Determine the [X, Y] coordinate at the center of the cell enclosing the given text.  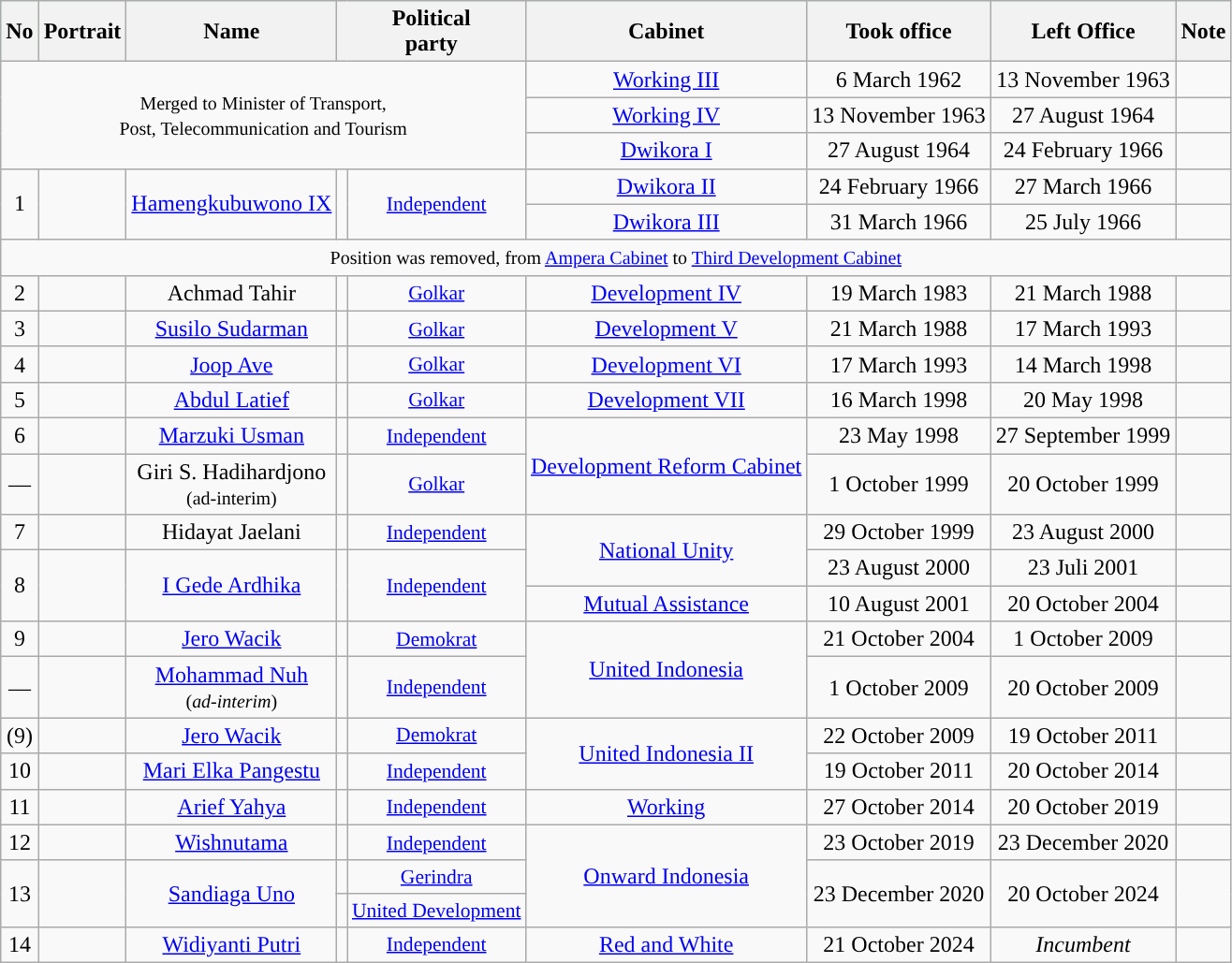
9 [20, 639]
1 [20, 204]
5 [20, 400]
Working III [666, 80]
23 May 1998 [899, 435]
United Indonesia [666, 670]
27 September 1999 [1083, 435]
20 October 2014 [1083, 771]
27 October 2014 [899, 807]
19 March 1983 [899, 293]
10 [20, 771]
20 October 2019 [1083, 807]
22 October 2009 [899, 736]
Mutual Assistance [666, 604]
Dwikora III [666, 222]
No [20, 32]
Cabinet [666, 32]
Achmad Tahir [232, 293]
20 October 2009 [1083, 687]
Development VII [666, 400]
Portrait [82, 32]
Hidayat Jaelani [232, 533]
20 October 2024 [1083, 893]
United Indonesia II [666, 753]
Abdul Latief [232, 400]
Hamengkubuwono IX [232, 204]
Development Reform Cabinet [666, 466]
Note [1204, 32]
25 July 1966 [1083, 222]
Working [666, 807]
Left Office [1083, 32]
United Development [436, 911]
Widiyanti Putri [232, 944]
Joop Ave [232, 364]
Gerindra [436, 877]
Development V [666, 328]
23 October 2019 [899, 842]
27 March 1966 [1083, 186]
6 March 1962 [899, 80]
Development VI [666, 364]
20 October 2004 [1083, 604]
National Unity [666, 550]
Incumbent [1083, 944]
21 October 2004 [899, 639]
20 May 1998 [1083, 400]
Took office [899, 32]
13 [20, 893]
Dwikora II [666, 186]
7 [20, 533]
12 [20, 842]
Marzuki Usman [232, 435]
23 Juli 2001 [1083, 568]
(9) [20, 736]
31 March 1966 [899, 222]
14 March 1998 [1083, 364]
29 October 1999 [899, 533]
Politicalparty [432, 32]
I Gede Ardhika [232, 586]
Development IV [666, 293]
3 [20, 328]
Arief Yahya [232, 807]
Name [232, 32]
2 [20, 293]
Position was removed, from Ampera Cabinet to Third Development Cabinet [616, 257]
10 August 2001 [899, 604]
Dwikora I [666, 151]
Working IV [666, 115]
Merged to Minister of Transport, Post, Telecommunication and Tourism [264, 115]
6 [20, 435]
Red and White [666, 944]
8 [20, 586]
21 October 2024 [899, 944]
20 October 1999 [1083, 483]
Giri S. Hadihardjono(ad-interim) [232, 483]
4 [20, 364]
Susilo Sudarman [232, 328]
Onward Indonesia [666, 876]
Sandiaga Uno [232, 893]
11 [20, 807]
Mohammad Nuh (ad-interim) [232, 687]
Mari Elka Pangestu [232, 771]
16 March 1998 [899, 400]
1 October 1999 [899, 483]
14 [20, 944]
Wishnutama [232, 842]
